Return [X, Y] of the center of cell containing provided text 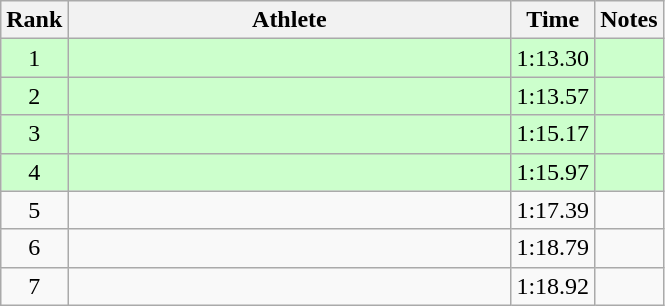
5 [34, 210]
Athlete [290, 20]
1 [34, 58]
1:13.57 [553, 96]
1:13.30 [553, 58]
1:18.92 [553, 286]
1:17.39 [553, 210]
1:15.97 [553, 172]
4 [34, 172]
6 [34, 248]
3 [34, 134]
Time [553, 20]
Notes [629, 20]
1:15.17 [553, 134]
2 [34, 96]
1:18.79 [553, 248]
7 [34, 286]
Rank [34, 20]
